Identify which cell holds the provided text, then report its [X, Y] central coordinate. 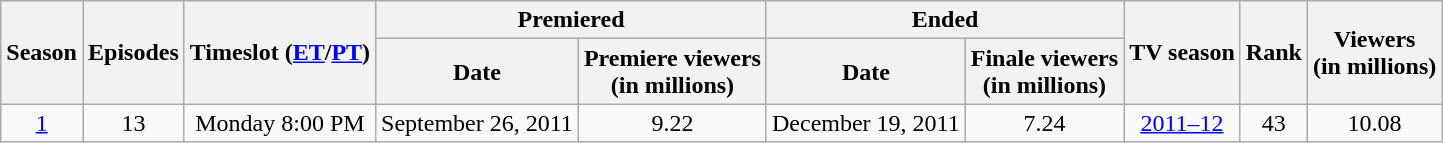
7.24 [1044, 123]
September 26, 2011 [478, 123]
10.08 [1374, 123]
December 19, 2011 [866, 123]
1 [42, 123]
Viewers(in millions) [1374, 52]
Rank [1274, 52]
Timeslot (ET/PT) [280, 52]
2011–12 [1182, 123]
13 [133, 123]
Monday 8:00 PM [280, 123]
Episodes [133, 52]
TV season [1182, 52]
9.22 [672, 123]
Ended [944, 20]
Season [42, 52]
43 [1274, 123]
Premiered [572, 20]
Premiere viewers(in millions) [672, 72]
Finale viewers(in millions) [1044, 72]
